Extract the [X, Y] coordinate from the center of the cell holding the provided text.  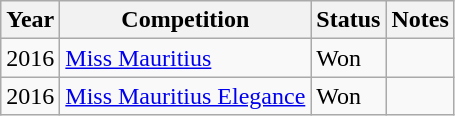
Miss Mauritius [186, 58]
Competition [186, 20]
Notes [420, 20]
Year [30, 20]
Status [348, 20]
Miss Mauritius Elegance [186, 96]
